Scan for the cell matching the given text and deliver its [X, Y] coordinate at center. 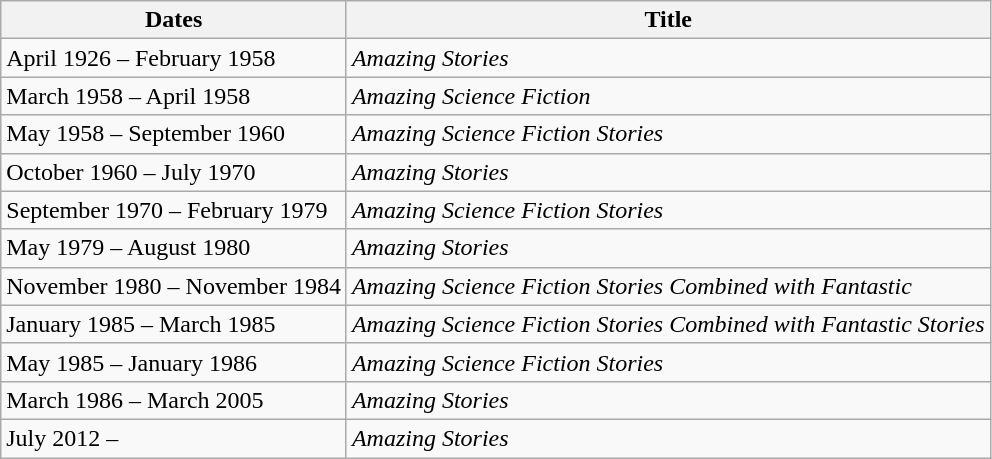
May 1958 – September 1960 [174, 134]
March 1986 – March 2005 [174, 400]
Title [668, 20]
November 1980 – November 1984 [174, 286]
July 2012 – [174, 438]
March 1958 – April 1958 [174, 96]
Dates [174, 20]
Amazing Science Fiction Stories Combined with Fantastic [668, 286]
May 1985 – January 1986 [174, 362]
January 1985 – March 1985 [174, 324]
October 1960 – July 1970 [174, 172]
May 1979 – August 1980 [174, 248]
September 1970 – February 1979 [174, 210]
Amazing Science Fiction Stories Combined with Fantastic Stories [668, 324]
April 1926 – February 1958 [174, 58]
Amazing Science Fiction [668, 96]
